From the cell containing the given text, extract its center point as [X, Y] coordinate. 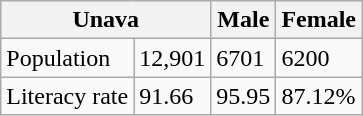
12,901 [172, 58]
87.12% [319, 96]
Literacy rate [68, 96]
Population [68, 58]
Male [244, 20]
Unava [106, 20]
91.66 [172, 96]
Female [319, 20]
6200 [319, 58]
95.95 [244, 96]
6701 [244, 58]
